Return the (x, y) coordinate for the center point of the cell that contains the specified text.  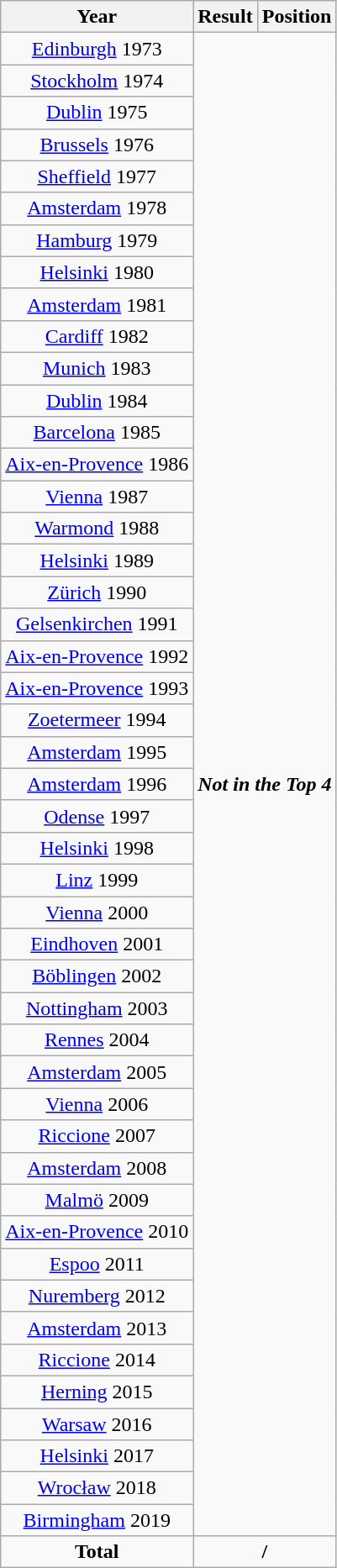
/ (265, 1552)
Helsinki 1989 (97, 560)
Warsaw 2016 (97, 1424)
Not in the Top 4 (265, 785)
Linz 1999 (97, 880)
Edinburgh 1973 (97, 49)
Amsterdam 1981 (97, 304)
Amsterdam 2005 (97, 1072)
Brussels 1976 (97, 145)
Riccione 2014 (97, 1360)
Aix-en-Provence 1992 (97, 656)
Böblingen 2002 (97, 976)
Aix-en-Provence 2010 (97, 1232)
Munich 1983 (97, 368)
Aix-en-Provence 1986 (97, 465)
Vienna 2000 (97, 912)
Nottingham 2003 (97, 1008)
Year (97, 17)
Dublin 1984 (97, 401)
Stockholm 1974 (97, 81)
Helsinki 2017 (97, 1456)
Aix-en-Provence 1993 (97, 688)
Malmö 2009 (97, 1200)
Riccione 2007 (97, 1136)
Gelsenkirchen 1991 (97, 624)
Amsterdam 1996 (97, 784)
Barcelona 1985 (97, 433)
Rennes 2004 (97, 1040)
Amsterdam 2008 (97, 1168)
Position (297, 17)
Nuremberg 2012 (97, 1296)
Zoetermeer 1994 (97, 720)
Wrocław 2018 (97, 1488)
Sheffield 1977 (97, 176)
Helsinki 1980 (97, 272)
Vienna 2006 (97, 1104)
Vienna 1987 (97, 497)
Herning 2015 (97, 1392)
Amsterdam 2013 (97, 1328)
Result (225, 17)
Hamburg 1979 (97, 240)
Birmingham 2019 (97, 1520)
Warmond 1988 (97, 529)
Zürich 1990 (97, 592)
Helsinki 1998 (97, 848)
Amsterdam 1978 (97, 208)
Total (97, 1552)
Espoo 2011 (97, 1264)
Amsterdam 1995 (97, 752)
Eindhoven 2001 (97, 944)
Odense 1997 (97, 816)
Cardiff 1982 (97, 336)
Dublin 1975 (97, 113)
